Identify which cell holds the provided text, then report its (x, y) central coordinate. 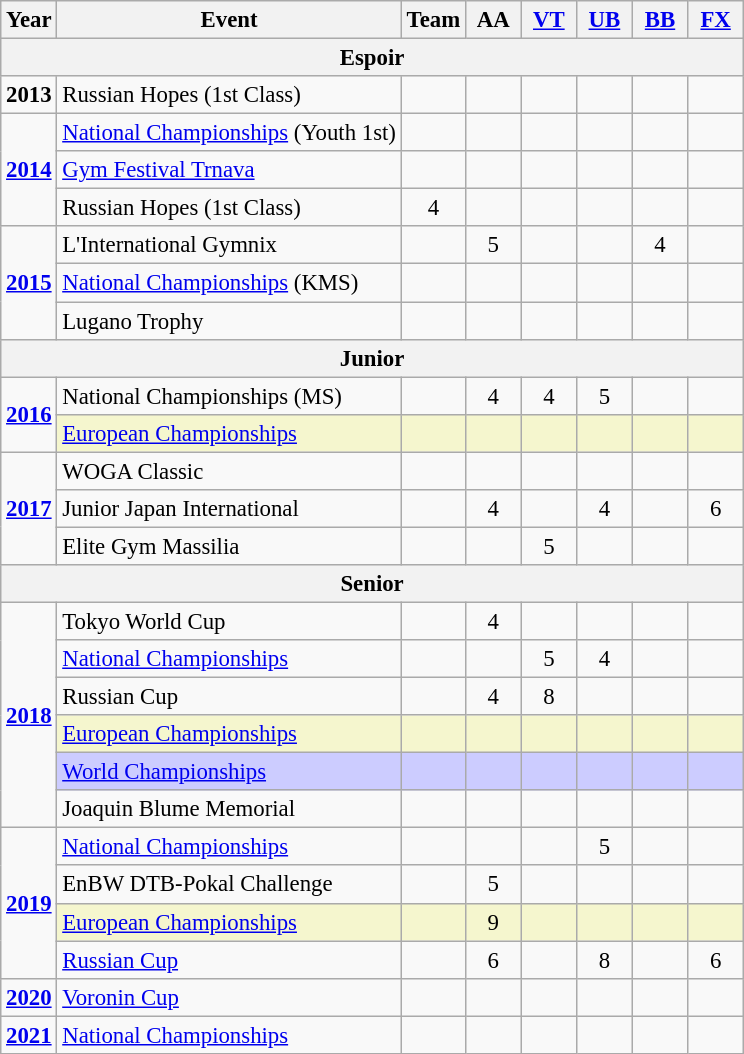
2013 (29, 95)
2019 (29, 903)
National Championships (MS) (229, 396)
Event (229, 20)
2016 (29, 414)
L'International Gymnix (229, 245)
2020 (29, 997)
2014 (29, 170)
WOGA Classic (229, 471)
BB (660, 20)
2015 (29, 282)
Junior (372, 358)
Tokyo World Cup (229, 621)
Elite Gym Massilia (229, 546)
National Championships (KMS) (229, 283)
National Championships (Youth 1st) (229, 133)
UB (605, 20)
EnBW DTB-Pokal Challenge (229, 885)
Senior (372, 584)
Joaquin Blume Memorial (229, 809)
Gym Festival Trnava (229, 170)
Voronin Cup (229, 997)
Year (29, 20)
Espoir (372, 58)
VT (549, 20)
2021 (29, 1035)
Team (433, 20)
2018 (29, 715)
World Championships (229, 772)
Junior Japan International (229, 509)
AA (493, 20)
2017 (29, 508)
FX (716, 20)
Lugano Trophy (229, 321)
9 (493, 922)
